Identify which cell holds the provided text, then report its [X, Y] central coordinate. 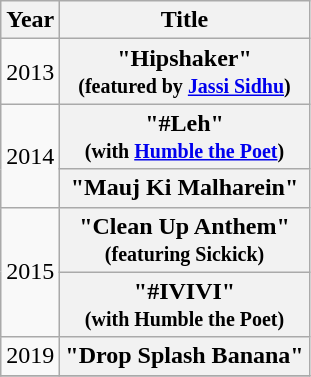
2014 [30, 156]
2019 [30, 356]
"Drop Splash Banana" [184, 356]
2015 [30, 272]
Year [30, 20]
"#Leh"(with Humble the Poet) [184, 136]
Title [184, 20]
"Hipshaker"(featured by Jassi Sidhu) [184, 72]
"Mauj Ki Malharein" [184, 188]
2013 [30, 72]
"#IVIVI"(with Humble the Poet) [184, 304]
"Clean Up Anthem"(featuring Sickick) [184, 240]
